Find where the given text appears and provide that cell's center as [X, Y] coordinate. 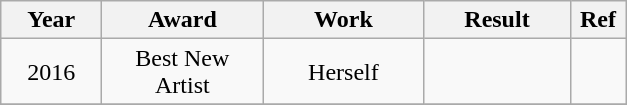
Result [497, 20]
Ref [598, 20]
Work [344, 20]
2016 [52, 72]
Year [52, 20]
Award [182, 20]
Herself [344, 72]
Best New Artist [182, 72]
